From the cell containing the given text, extract its center point as (x, y) coordinate. 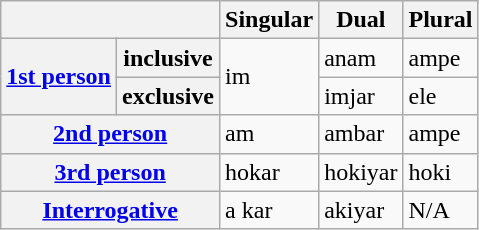
Interrogative (110, 210)
hoki (440, 172)
2nd person (110, 134)
1st person (59, 77)
hokiyar (361, 172)
exclusive (168, 96)
Singular (270, 20)
Plural (440, 20)
am (270, 134)
ambar (361, 134)
ele (440, 96)
Dual (361, 20)
akiyar (361, 210)
hokar (270, 172)
3rd person (110, 172)
N/A (440, 210)
imjar (361, 96)
im (270, 77)
a kar (270, 210)
anam (361, 58)
inclusive (168, 58)
